Extract the (x, y) coordinate from the center of the cell holding the provided text.  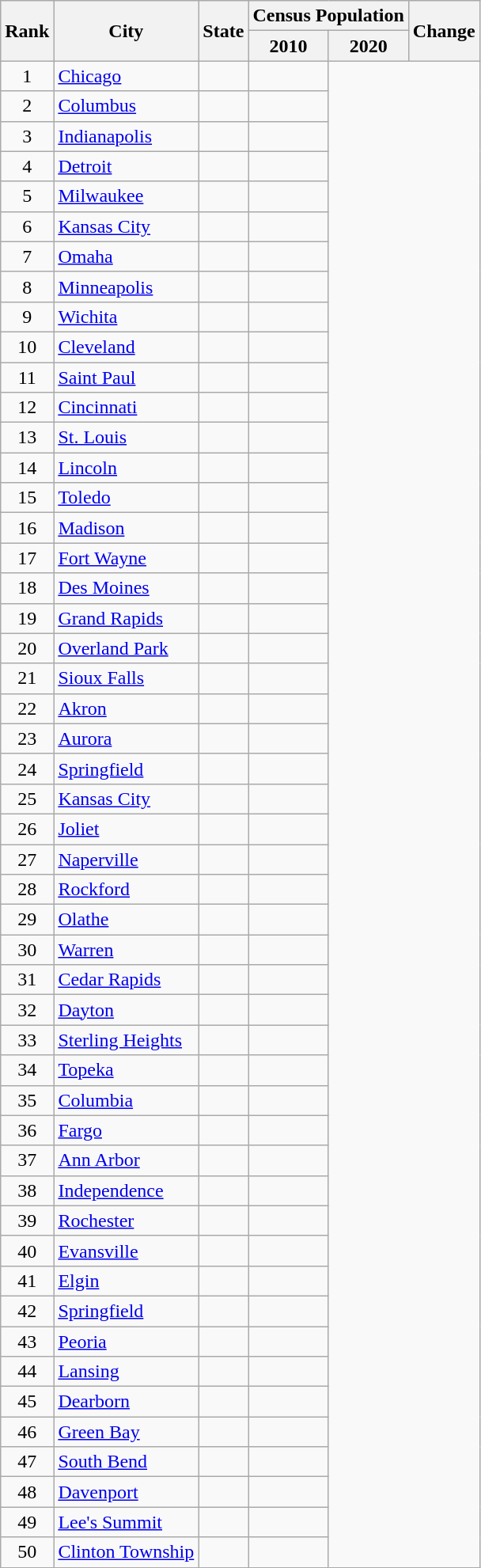
3 (27, 136)
Dayton (127, 1010)
Omaha (127, 256)
44 (27, 1372)
2010 (288, 46)
Cleveland (127, 347)
31 (27, 980)
Davenport (127, 1492)
Olathe (127, 920)
Elgin (127, 1281)
Independence (127, 1190)
22 (27, 708)
Census Population (328, 16)
Columbia (127, 1100)
1 (27, 76)
4 (27, 166)
25 (27, 799)
17 (27, 558)
Grand Rapids (127, 618)
Fargo (127, 1130)
32 (27, 1010)
36 (27, 1130)
Warren (127, 950)
Cincinnati (127, 408)
35 (27, 1100)
11 (27, 378)
9 (27, 317)
Sterling Heights (127, 1040)
City (127, 31)
48 (27, 1492)
Akron (127, 708)
Sioux Falls (127, 678)
Rockford (127, 890)
Overland Park (127, 648)
41 (27, 1281)
Madison (127, 528)
Chicago (127, 76)
39 (27, 1221)
40 (27, 1251)
42 (27, 1311)
15 (27, 498)
Wichita (127, 317)
46 (27, 1432)
Columbus (127, 106)
27 (27, 859)
23 (27, 738)
Toledo (127, 498)
18 (27, 588)
Minneapolis (127, 287)
Dearborn (127, 1402)
5 (27, 196)
12 (27, 408)
Cedar Rapids (127, 980)
Lee's Summit (127, 1522)
45 (27, 1402)
Joliet (127, 829)
49 (27, 1522)
St. Louis (127, 438)
7 (27, 256)
Clinton Township (127, 1552)
16 (27, 528)
Fort Wayne (127, 558)
21 (27, 678)
Change (444, 31)
2020 (369, 46)
Topeka (127, 1070)
State (223, 31)
14 (27, 468)
20 (27, 648)
Evansville (127, 1251)
47 (27, 1462)
Aurora (127, 738)
50 (27, 1552)
Ann Arbor (127, 1160)
Milwaukee (127, 196)
2 (27, 106)
Indianapolis (127, 136)
Des Moines (127, 588)
Lincoln (127, 468)
24 (27, 769)
Green Bay (127, 1432)
30 (27, 950)
29 (27, 920)
Lansing (127, 1372)
10 (27, 347)
Naperville (127, 859)
Peoria (127, 1342)
8 (27, 287)
South Bend (127, 1462)
Rochester (127, 1221)
Saint Paul (127, 378)
28 (27, 890)
38 (27, 1190)
19 (27, 618)
37 (27, 1160)
33 (27, 1040)
Detroit (127, 166)
13 (27, 438)
Rank (27, 31)
34 (27, 1070)
6 (27, 226)
26 (27, 829)
43 (27, 1342)
